Return [x, y] of the center of cell containing provided text 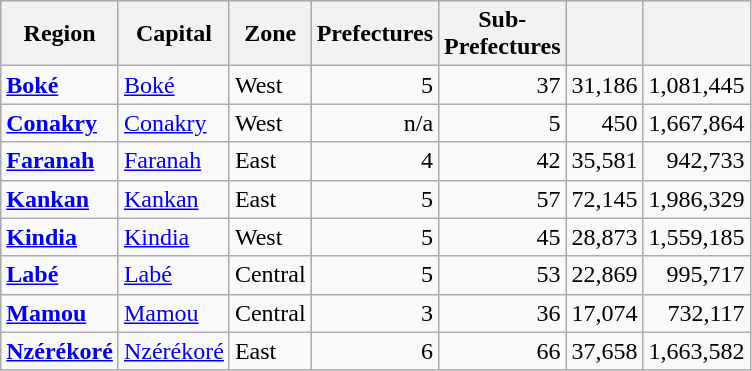
37,658 [604, 351]
72,145 [604, 199]
57 [502, 199]
1,663,582 [696, 351]
Capital [174, 34]
1,081,445 [696, 85]
1,559,185 [696, 237]
45 [502, 237]
35,581 [604, 161]
6 [374, 351]
450 [604, 123]
36 [502, 313]
22,869 [604, 275]
942,733 [696, 161]
1,667,864 [696, 123]
Sub-Prefectures [502, 34]
4 [374, 161]
3 [374, 313]
42 [502, 161]
53 [502, 275]
31,186 [604, 85]
28,873 [604, 237]
37 [502, 85]
17,074 [604, 313]
Region [60, 34]
Zone [270, 34]
n/a [374, 123]
995,717 [696, 275]
732,117 [696, 313]
66 [502, 351]
1,986,329 [696, 199]
Prefectures [374, 34]
